For the text-containing cell, return its midpoint in (x, y) coordinate format. 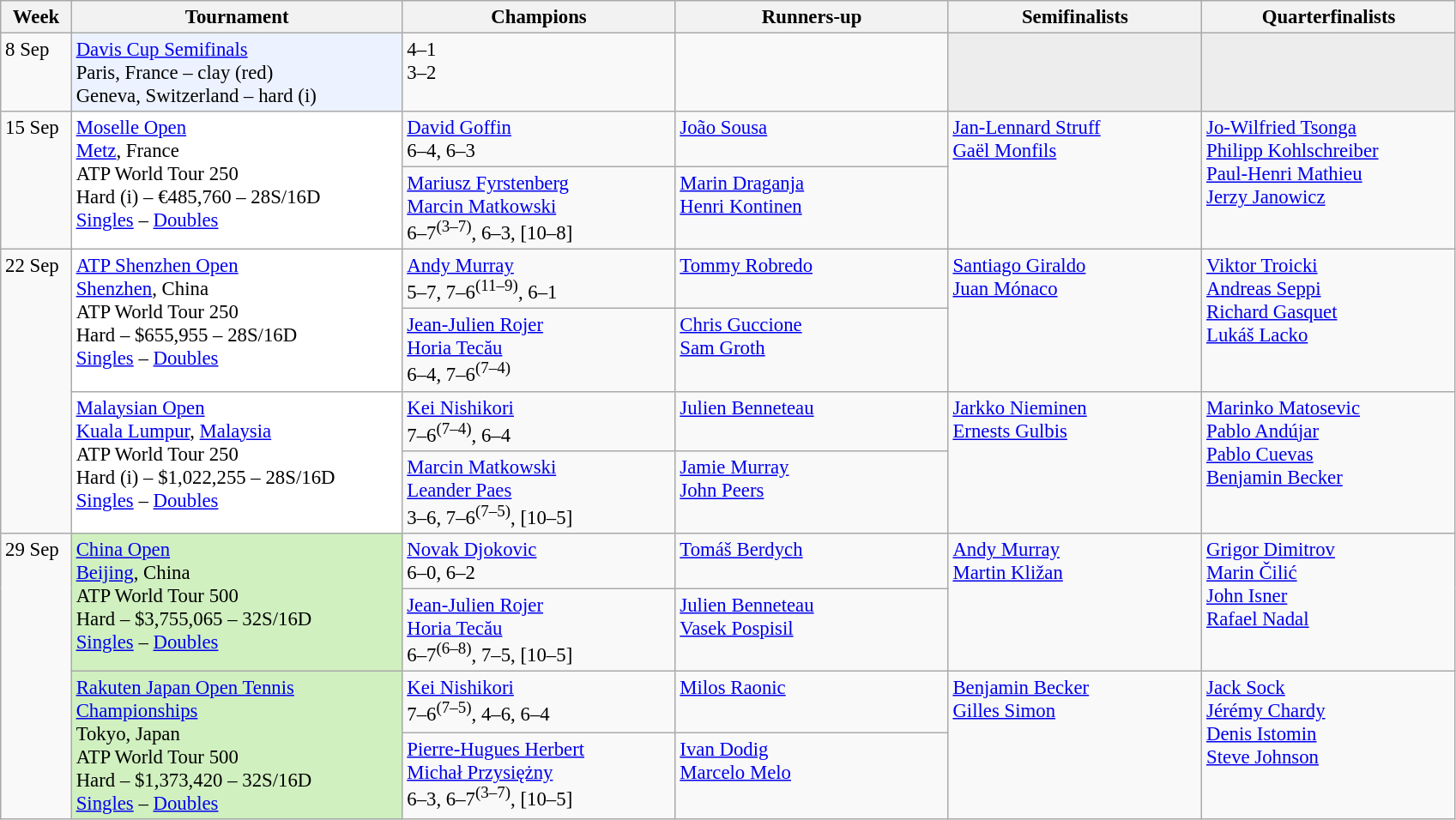
Moselle Open Metz, FranceATP World Tour 250Hard (i) – €485,760 – 28S/16D Singles – Doubles (237, 180)
Tournament (237, 17)
Pierre-Hugues Herbert Michał Przysiężny6–3, 6–7(3–7), [10–5] (539, 776)
Runners-up (812, 17)
Jean-Julien Rojer Horia Tecău6–4, 7–6(7–4) (539, 350)
Kei Nishikori7–6(7–4), 6–4 (539, 420)
Jo-Wilfried Tsonga Philipp Kohlschreiber Paul-Henri Mathieu Jerzy Janowicz (1329, 180)
Santiago Giraldo Juan Mónaco (1075, 321)
Chris Guccione Sam Groth (812, 350)
Quarterfinalists (1329, 17)
Ivan Dodig Marcelo Melo (812, 776)
Jean-Julien Rojer Horia Tecău6–7(6–8), 7–5, [10–5] (539, 630)
Semifinalists (1075, 17)
David Goffin 6–4, 6–3 (539, 139)
Benjamin Becker Gilles Simon (1075, 745)
4–1 3–2 (539, 73)
ATP Shenzhen Open Shenzhen, ChinaATP World Tour 250Hard – $655,955 – 28S/16DSingles – Doubles (237, 321)
Rakuten Japan Open Tennis Championships Tokyo, JapanATP World Tour 500Hard – $1,373,420 – 32S/16DSingles – Doubles (237, 745)
Week (36, 17)
Novak Djokovic6–0, 6–2 (539, 561)
Jarkko Nieminen Ernests Gulbis (1075, 461)
Champions (539, 17)
Tommy Robredo (812, 280)
Davis Cup SemifinalsParis, France – clay (red)Geneva, Switzerland – hard (i) (237, 73)
Grigor Dimitrov Marin Čilić John Isner Rafael Nadal (1329, 602)
Malaysian Open Kuala Lumpur, MalaysiaATP World Tour 250Hard (i) – $1,022,255 – 28S/16DSingles – Doubles (237, 461)
Andy Murray Martin Kližan (1075, 602)
Kei Nishikori7–6(7–5), 4–6, 6–4 (539, 702)
Julien Benneteau Vasek Pospisil (812, 630)
Jamie Murray John Peers (812, 491)
Viktor Troicki Andreas Seppi Richard Gasquet Lukáš Lacko (1329, 321)
Milos Raonic (812, 702)
China Open Beijing, ChinaATP World Tour 500Hard – $3,755,065 – 32S/16DSingles – Doubles (237, 602)
Jan-Lennard Struff Gaël Monfils (1075, 180)
8 Sep (36, 73)
João Sousa (812, 139)
Tomáš Berdych (812, 561)
Marinko Matosevic Pablo Andújar Pablo Cuevas Benjamin Becker (1329, 461)
Marcin Matkowski Leander Paes3–6, 7–6(7–5), [10–5] (539, 491)
Marin Draganja Henri Kontinen (812, 208)
Jack Sock Jérémy Chardy Denis Istomin Steve Johnson (1329, 745)
29 Sep (36, 676)
Julien Benneteau (812, 420)
15 Sep (36, 180)
Andy Murray5–7, 7–6(11–9), 6–1 (539, 280)
22 Sep (36, 391)
Mariusz Fyrstenberg Marcin Matkowski 6–7(3–7), 6–3, [10–8] (539, 208)
